Scan for the cell matching the given text and deliver its [X, Y] coordinate at center. 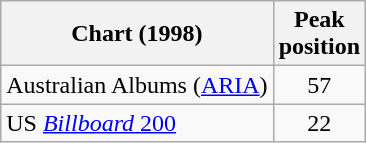
Peakposition [319, 34]
57 [319, 85]
22 [319, 123]
US Billboard 200 [137, 123]
Chart (1998) [137, 34]
Australian Albums (ARIA) [137, 85]
